Identify which cell holds the provided text, then report its (X, Y) central coordinate. 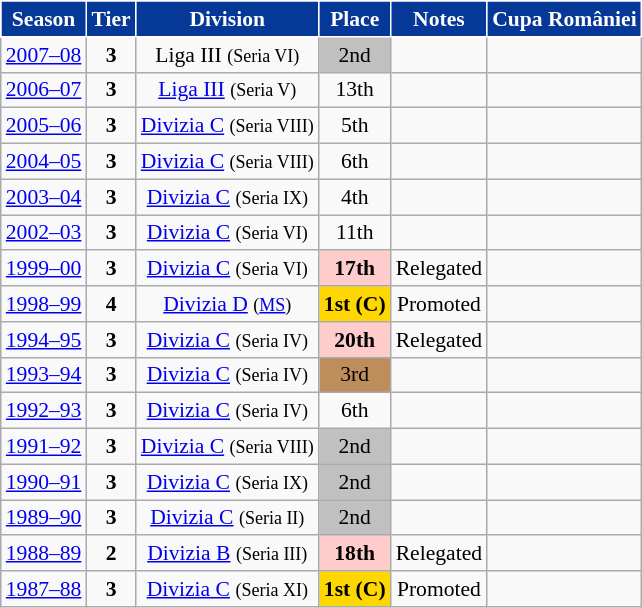
18th (355, 554)
4th (355, 197)
2006–07 (44, 90)
1990–91 (44, 482)
Cupa României (564, 19)
Liga III (Seria VI) (228, 55)
Divizia C (Seria II) (228, 518)
Notes (439, 19)
1994–95 (44, 340)
4 (110, 304)
5th (355, 126)
3rd (355, 375)
Place (355, 19)
1989–90 (44, 518)
2002–03 (44, 233)
2003–04 (44, 197)
20th (355, 340)
1991–92 (44, 447)
1992–93 (44, 411)
1993–94 (44, 375)
13th (355, 90)
2005–06 (44, 126)
1999–00 (44, 269)
Liga III (Seria V) (228, 90)
17th (355, 269)
Tier (110, 19)
Season (44, 19)
Divizia D (MS) (228, 304)
Divizia B (Seria III) (228, 554)
Divizia C (Seria XI) (228, 589)
2 (110, 554)
1998–99 (44, 304)
1987–88 (44, 589)
Division (228, 19)
1988–89 (44, 554)
11th (355, 233)
2007–08 (44, 55)
2004–05 (44, 162)
